Extract the [X, Y] coordinate from the center of the cell holding the provided text.  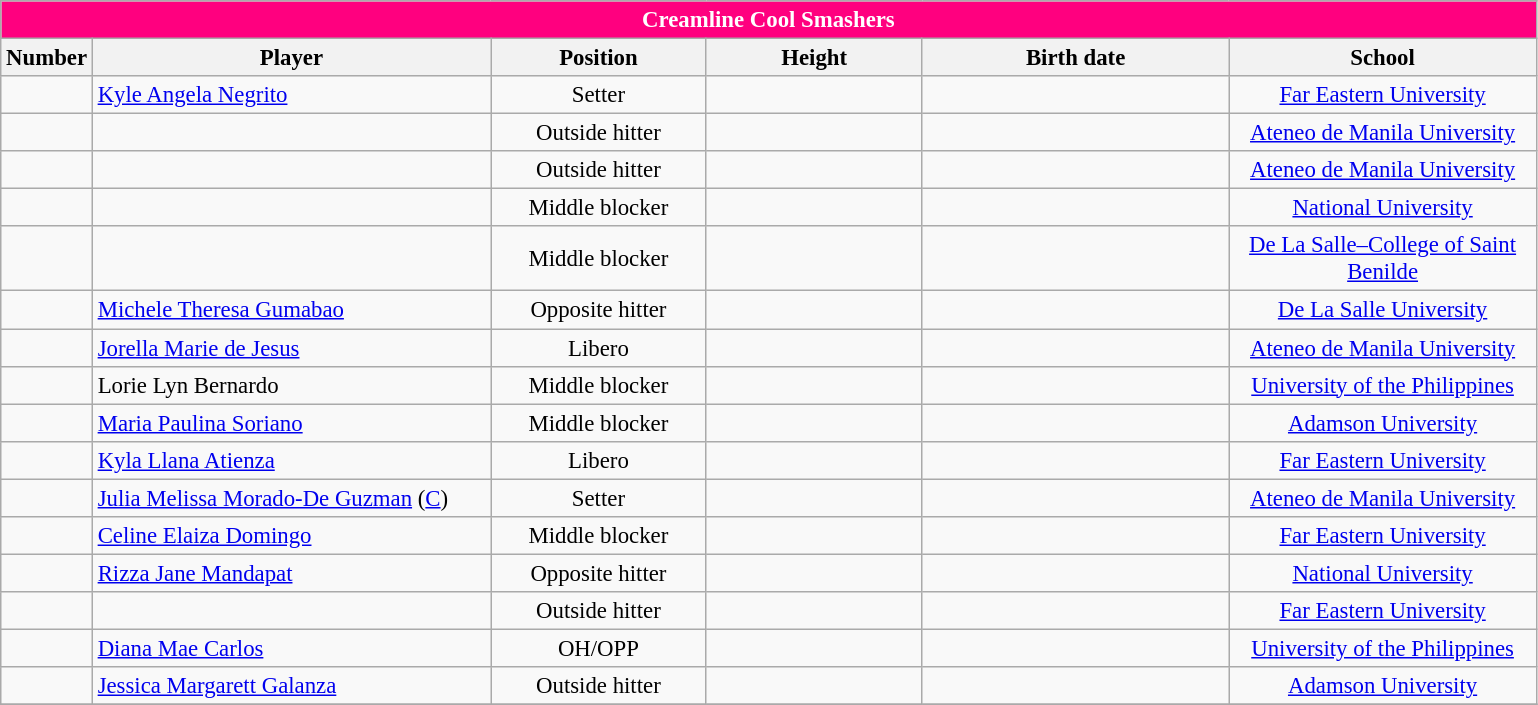
Creamline Cool Smashers [768, 20]
Kyla Llana Atienza [291, 460]
Celine Elaiza Domingo [291, 536]
Jessica Margarett Galanza [291, 686]
Jorella Marie de Jesus [291, 348]
OH/OPP [599, 648]
De La Salle–College of Saint Benilde [1382, 258]
De La Salle University [1382, 310]
Rizza Jane Mandapat [291, 573]
Position [599, 58]
Kyle Angela Negrito [291, 95]
Player [291, 58]
Julia Melissa Morado-De Guzman (C) [291, 498]
Birth date [1076, 58]
Maria Paulina Soriano [291, 423]
Height [814, 58]
Number [47, 58]
Michele Theresa Gumabao [291, 310]
Lorie Lyn Bernardo [291, 385]
Diana Mae Carlos [291, 648]
School [1382, 58]
